Find where the given text appears and provide that cell's center as [X, Y] coordinate. 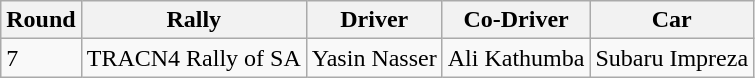
Round [41, 20]
Ali Kathumba [516, 58]
7 [41, 58]
Yasin Nasser [374, 58]
TRACN4 Rally of SA [194, 58]
Driver [374, 20]
Co-Driver [516, 20]
Car [672, 20]
Subaru Impreza [672, 58]
Rally [194, 20]
